Provide the (x, y) coordinate of the cell's center where the given text is located.  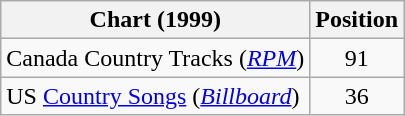
US Country Songs (Billboard) (156, 96)
91 (357, 58)
36 (357, 96)
Position (357, 20)
Canada Country Tracks (RPM) (156, 58)
Chart (1999) (156, 20)
